Output the (x, y) coordinate of the center of the cell containing the given text.  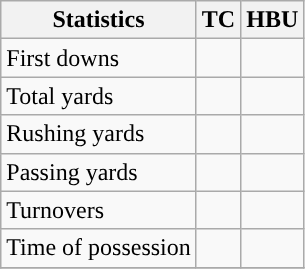
Time of possession (99, 248)
Turnovers (99, 210)
First downs (99, 58)
Rushing yards (99, 134)
Total yards (99, 96)
Statistics (99, 20)
TC (218, 20)
Passing yards (99, 172)
HBU (272, 20)
